Return (x, y) of the center of cell containing provided text 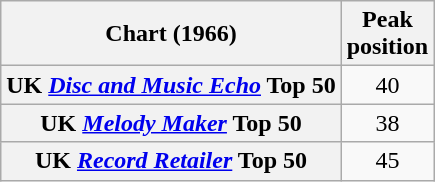
40 (387, 85)
Peakposition (387, 34)
UK Disc and Music Echo Top 50 (171, 85)
38 (387, 123)
UK Melody Maker Top 50 (171, 123)
UK Record Retailer Top 50 (171, 161)
45 (387, 161)
Chart (1966) (171, 34)
